Extract the (X, Y) coordinate from the center of the cell holding the provided text.  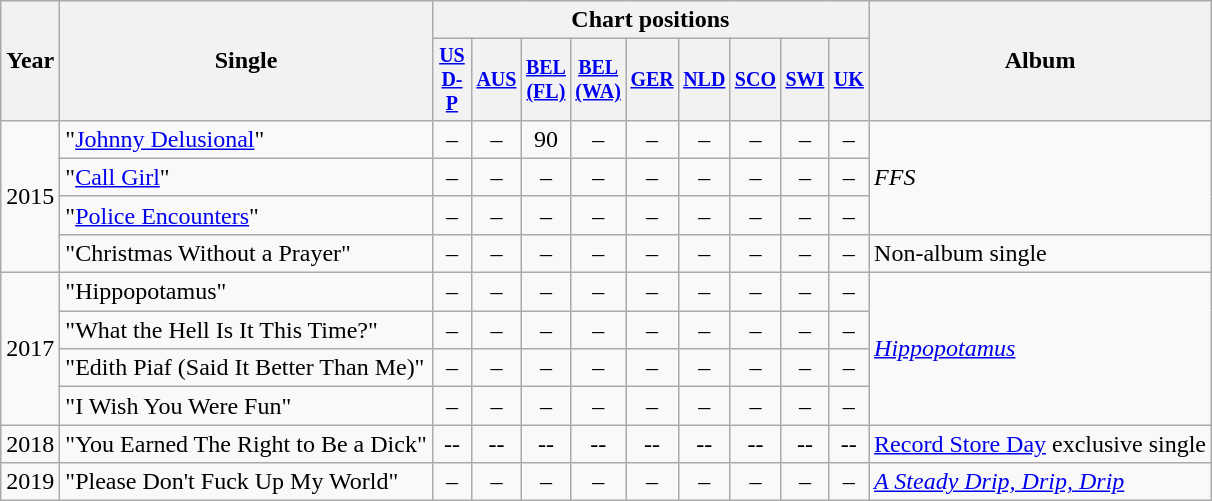
AUS (496, 80)
US D-P (452, 80)
Record Store Day exclusive single (1040, 444)
"Call Girl" (246, 177)
"Hippopotamus" (246, 292)
BEL(WA) (598, 80)
"Christmas Without a Prayer" (246, 253)
90 (546, 139)
GER (652, 80)
Single (246, 61)
BEL(FL) (546, 80)
2019 (30, 482)
Chart positions (650, 20)
"Please Don't Fuck Up My World" (246, 482)
2015 (30, 196)
NLD (704, 80)
SCO (756, 80)
A Steady Drip, Drip, Drip (1040, 482)
"I Wish You Were Fun" (246, 406)
2017 (30, 349)
Hippopotamus (1040, 349)
UK (848, 80)
2018 (30, 444)
"Police Encounters" (246, 215)
Album (1040, 61)
SWI (805, 80)
"Edith Piaf (Said It Better Than Me)" (246, 368)
"Johnny Delusional" (246, 139)
Year (30, 61)
FFS (1040, 177)
Non-album single (1040, 253)
"What the Hell Is It This Time?" (246, 330)
"You Earned The Right to Be a Dick" (246, 444)
